Locate the cell with the specified text and output its [x, y] center coordinate. 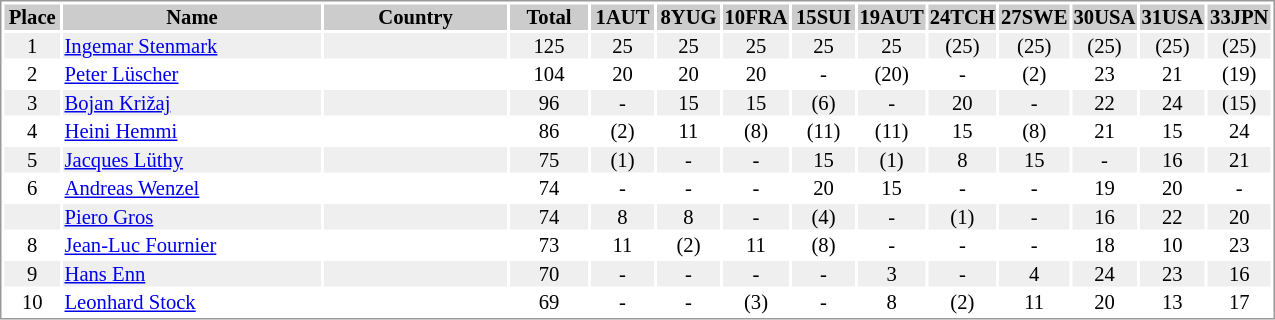
69 [549, 303]
Jean-Luc Fournier [192, 245]
125 [549, 46]
73 [549, 245]
(4) [824, 217]
(6) [824, 103]
6 [32, 189]
Andreas Wenzel [192, 189]
19AUT [892, 17]
104 [549, 75]
1 [32, 46]
2 [32, 75]
86 [549, 131]
27SWE [1034, 17]
(20) [892, 75]
Country [416, 17]
Heini Hemmi [192, 131]
30USA [1104, 17]
Ingemar Stenmark [192, 46]
9 [32, 274]
1AUT [622, 17]
Piero Gros [192, 217]
24TCH [962, 17]
75 [549, 160]
Leonhard Stock [192, 303]
18 [1104, 245]
17 [1240, 303]
8YUG [688, 17]
Place [32, 17]
Hans Enn [192, 274]
(19) [1240, 75]
Peter Lüscher [192, 75]
5 [32, 160]
(15) [1240, 103]
13 [1172, 303]
31USA [1172, 17]
Name [192, 17]
Total [549, 17]
70 [549, 274]
Jacques Lüthy [192, 160]
96 [549, 103]
19 [1104, 189]
Bojan Križaj [192, 103]
33JPN [1240, 17]
15SUI [824, 17]
10FRA [756, 17]
(3) [756, 303]
